Determine the (X, Y) coordinate at the center of the cell enclosing the given text.  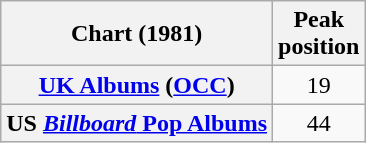
US Billboard Pop Albums (137, 123)
19 (319, 85)
UK Albums (OCC) (137, 85)
Peakposition (319, 34)
Chart (1981) (137, 34)
44 (319, 123)
